For the text-containing cell, return its midpoint in [X, Y] coordinate format. 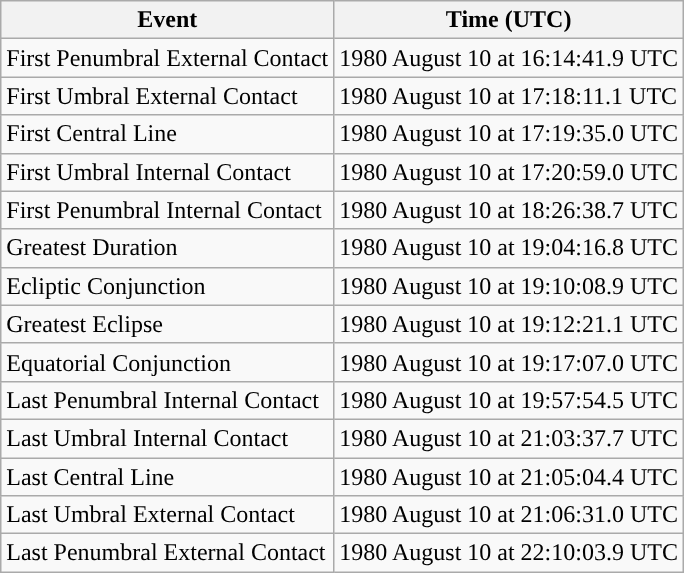
1980 August 10 at 17:20:59.0 UTC [509, 172]
1980 August 10 at 17:18:11.1 UTC [509, 96]
Last Central Line [168, 477]
First Central Line [168, 134]
1980 August 10 at 16:14:41.9 UTC [509, 58]
1980 August 10 at 19:17:07.0 UTC [509, 362]
Last Umbral Internal Contact [168, 438]
Ecliptic Conjunction [168, 286]
1980 August 10 at 19:57:54.5 UTC [509, 400]
1980 August 10 at 21:05:04.4 UTC [509, 477]
Last Penumbral External Contact [168, 553]
First Umbral Internal Contact [168, 172]
1980 August 10 at 21:06:31.0 UTC [509, 515]
Event [168, 20]
1980 August 10 at 21:03:37.7 UTC [509, 438]
First Penumbral External Contact [168, 58]
Last Penumbral Internal Contact [168, 400]
Greatest Eclipse [168, 324]
Last Umbral External Contact [168, 515]
1980 August 10 at 17:19:35.0 UTC [509, 134]
Time (UTC) [509, 20]
1980 August 10 at 19:10:08.9 UTC [509, 286]
1980 August 10 at 19:04:16.8 UTC [509, 248]
1980 August 10 at 22:10:03.9 UTC [509, 553]
1980 August 10 at 18:26:38.7 UTC [509, 210]
1980 August 10 at 19:12:21.1 UTC [509, 324]
First Umbral External Contact [168, 96]
First Penumbral Internal Contact [168, 210]
Equatorial Conjunction [168, 362]
Greatest Duration [168, 248]
